Determine the (x, y) coordinate at the center of the cell enclosing the given text.  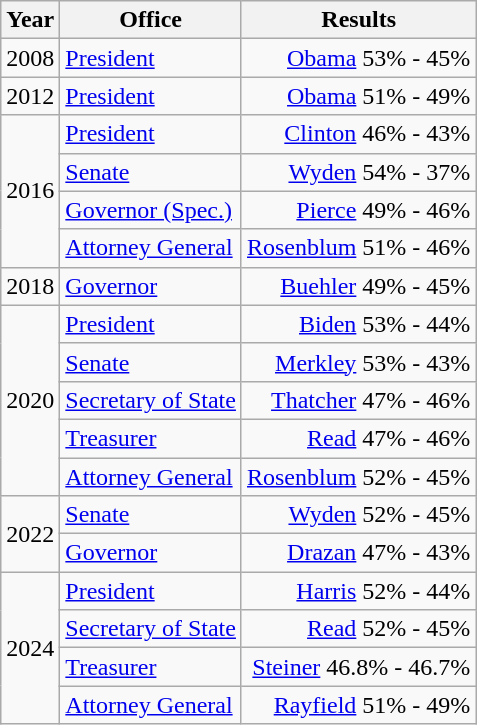
2016 (30, 191)
Clinton 46% - 43% (358, 134)
Wyden 54% - 37% (358, 172)
2020 (30, 400)
Rosenblum 51% - 46% (358, 248)
Rayfield 51% - 49% (358, 705)
Harris 52% - 44% (358, 591)
Obama 51% - 49% (358, 96)
Year (30, 20)
2022 (30, 534)
2012 (30, 96)
Thatcher 47% - 46% (358, 400)
2024 (30, 648)
Biden 53% - 44% (358, 324)
Obama 53% - 45% (358, 58)
Merkley 53% - 43% (358, 362)
Wyden 52% - 45% (358, 515)
Drazan 47% - 43% (358, 553)
Pierce 49% - 46% (358, 210)
Rosenblum 52% - 45% (358, 477)
2018 (30, 286)
Office (151, 20)
Results (358, 20)
Steiner 46.8% - 46.7% (358, 667)
Read 52% - 45% (358, 629)
Governor (Spec.) (151, 210)
2008 (30, 58)
Read 47% - 46% (358, 438)
Buehler 49% - 45% (358, 286)
